Extract the [X, Y] coordinate from the center of the cell holding the provided text.  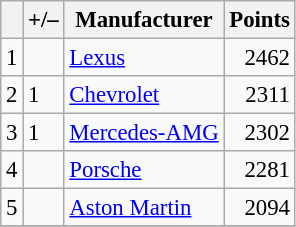
2281 [260, 170]
2094 [260, 208]
2302 [260, 133]
Porsche [144, 170]
3 [12, 133]
2462 [260, 58]
2311 [260, 95]
Lexus [144, 58]
4 [12, 170]
Mercedes-AMG [144, 133]
2 [12, 95]
Aston Martin [144, 208]
Chevrolet [144, 95]
Points [260, 20]
+/– [44, 20]
Manufacturer [144, 20]
5 [12, 208]
